Detect which cell encompasses the target text, then output its [X, Y] center coordinate. 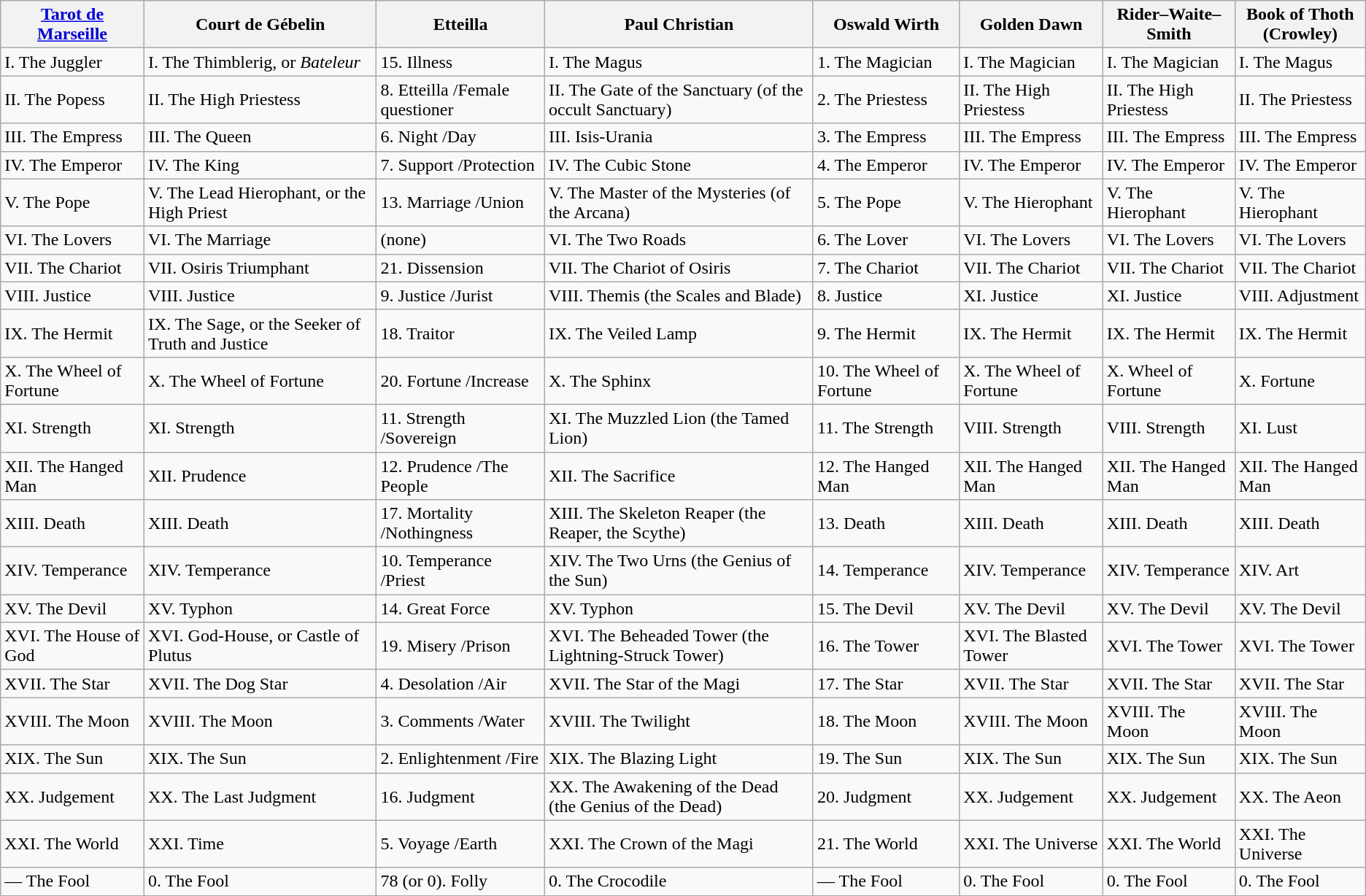
XVII. The Star of the Magi [679, 684]
II. The Popess [73, 99]
5. Voyage /Earth [460, 843]
16. The Tower [886, 646]
V. The Pope [73, 203]
3. Comments /Water [460, 721]
XVII. The Dog Star [260, 684]
10. The Wheel of Fortune [886, 381]
6. Night /Day [460, 137]
9. The Hermit [886, 333]
XVI. The Blasted Tower [1032, 646]
VI. The Marriage [260, 240]
I. The Juggler [73, 62]
IX. The Veiled Lamp [679, 333]
Tarot de Marseille [73, 25]
1. The Magician [886, 62]
IV. The Cubic Stone [679, 165]
15. Illness [460, 62]
12. Prudence /The People [460, 476]
7. Support /Protection [460, 165]
Etteilla [460, 25]
V. The Master of the Mysteries (of the Arcana) [679, 203]
XII. Prudence [260, 476]
20. Judgment [886, 797]
14. Temperance [886, 571]
XVI. The House of God [73, 646]
Oswald Wirth [886, 25]
16. Judgment [460, 797]
VIII. Adjustment [1300, 296]
11. The Strength [886, 428]
V. The Lead Hierophant, or the High Priest [260, 203]
7. The Chariot [886, 268]
Book of Thoth(Crowley) [1300, 25]
17. The Star [886, 684]
11. Strength /Sovereign [460, 428]
9. Justice /Jurist [460, 296]
13. Death [886, 524]
18. Traitor [460, 333]
I. The Thimblerig, or Bateleur [260, 62]
XIV. Art [1300, 571]
18. The Moon [886, 721]
X. The Sphinx [679, 381]
X. Wheel of Fortune [1169, 381]
5. The Pope [886, 203]
2. The Priestess [886, 99]
II. The Priestess [1300, 99]
Court de Gébelin [260, 25]
XVI. God-House, or Castle of Plutus [260, 646]
8. Etteilla /Female questioner [460, 99]
Rider–Waite–Smith [1169, 25]
14. Great Force [460, 609]
12. The Hanged Man [886, 476]
Paul Christian [679, 25]
2. Enlightenment /Fire [460, 759]
21. The World [886, 843]
6. The Lover [886, 240]
19. The Sun [886, 759]
XIV. The Two Urns (the Genius of the Sun) [679, 571]
8. Justice [886, 296]
0. The Crocodile [679, 881]
78 (or 0). Folly [460, 881]
XX. The Aeon [1300, 797]
XI. The Muzzled Lion (the Tamed Lion) [679, 428]
XVI. The Beheaded Tower (the Lightning-Struck Tower) [679, 646]
X. Fortune [1300, 381]
XVIII. The Twilight [679, 721]
II. The Gate of the Sanctuary (of the occult Sanctuary) [679, 99]
XIII. The Skeleton Reaper (the Reaper, the Scythe) [679, 524]
13. Marriage /Union [460, 203]
Golden Dawn [1032, 25]
XX. The Awakening of the Dead (the Genius of the Dead) [679, 797]
21. Dissension [460, 268]
4. Desolation /Air [460, 684]
III. Isis-Urania [679, 137]
(none) [460, 240]
4. The Emperor [886, 165]
3. The Empress [886, 137]
19. Misery /Prison [460, 646]
XII. The Sacrifice [679, 476]
XXI. The Crown of the Magi [679, 843]
VIII. Themis (the Scales and Blade) [679, 296]
20. Fortune /Increase [460, 381]
XX. The Last Judgment [260, 797]
XI. Lust [1300, 428]
10. Temperance /Priest [460, 571]
IX. The Sage, or the Seeker of Truth and Justice [260, 333]
XXI. Time [260, 843]
IV. The King [260, 165]
XIX. The Blazing Light [679, 759]
VI. The Two Roads [679, 240]
15. The Devil [886, 609]
VII. The Chariot of Osiris [679, 268]
III. The Queen [260, 137]
17. Mortality /Nothingness [460, 524]
VII. Osiris Triumphant [260, 268]
